Locate the cell with the specified text and output its (x, y) center coordinate. 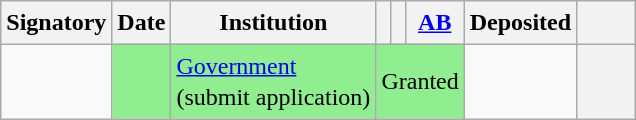
Government(submit application) (274, 82)
Granted (420, 82)
Deposited (520, 22)
Date (142, 22)
Institution (274, 22)
Signatory (56, 22)
AB (434, 22)
